From the cell containing the given text, extract its center point as [x, y] coordinate. 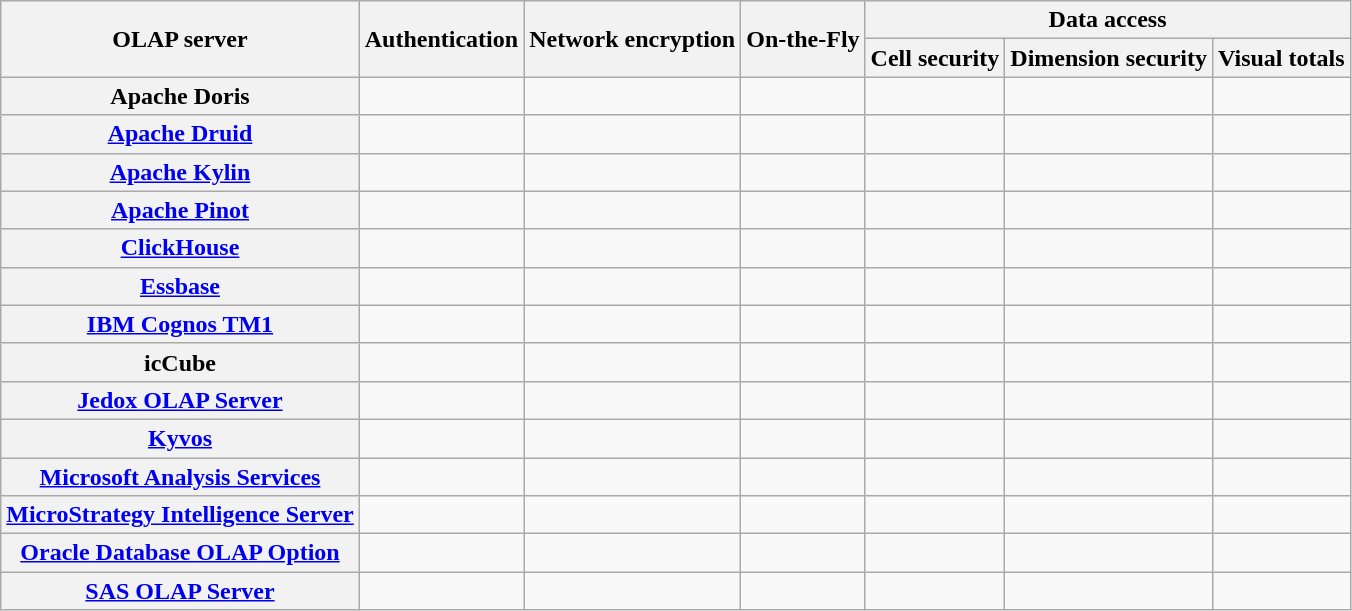
icCube [180, 362]
Oracle Database OLAP Option [180, 553]
Microsoft Analysis Services [180, 477]
On-the-Fly [803, 39]
Apache Kylin [180, 172]
Authentication [441, 39]
Kyvos [180, 438]
Jedox OLAP Server [180, 400]
Dimension security [1109, 58]
IBM Cognos TM1 [180, 324]
MicroStrategy Intelligence Server [180, 515]
Cell security [935, 58]
Apache Pinot [180, 210]
Network encryption [632, 39]
Essbase [180, 286]
ClickHouse [180, 248]
Visual totals [1281, 58]
OLAP server [180, 39]
SAS OLAP Server [180, 591]
Apache Druid [180, 134]
Apache Doris [180, 96]
Data access [1108, 20]
